Provide the [x, y] coordinate of the cell's center where the given text is located.  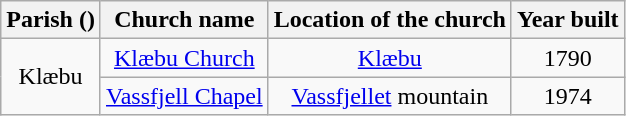
Klæbu Church [184, 58]
Parish () [51, 20]
Vassfjell Chapel [184, 96]
Location of the church [390, 20]
Vassfjellet mountain [390, 96]
1974 [568, 96]
Year built [568, 20]
1790 [568, 58]
Church name [184, 20]
